For the text-containing cell, return its midpoint in [x, y] coordinate format. 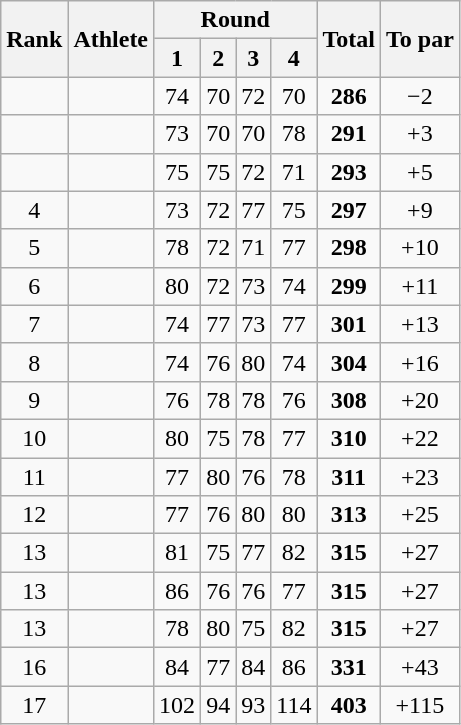
2 [218, 58]
Athlete [111, 39]
308 [349, 400]
6 [34, 286]
5 [34, 248]
403 [349, 705]
Round [236, 20]
331 [349, 667]
81 [178, 553]
297 [349, 210]
3 [254, 58]
+23 [420, 477]
298 [349, 248]
313 [349, 515]
94 [218, 705]
+16 [420, 362]
+13 [420, 324]
+3 [420, 134]
93 [254, 705]
+20 [420, 400]
286 [349, 96]
+10 [420, 248]
301 [349, 324]
+9 [420, 210]
+25 [420, 515]
102 [178, 705]
9 [34, 400]
+11 [420, 286]
293 [349, 172]
310 [349, 438]
+43 [420, 667]
+115 [420, 705]
+22 [420, 438]
10 [34, 438]
Total [349, 39]
1 [178, 58]
To par [420, 39]
311 [349, 477]
8 [34, 362]
291 [349, 134]
−2 [420, 96]
299 [349, 286]
11 [34, 477]
304 [349, 362]
16 [34, 667]
12 [34, 515]
+5 [420, 172]
7 [34, 324]
114 [294, 705]
Rank [34, 39]
17 [34, 705]
